Return the (x, y) coordinate for the center point of the cell that contains the specified text.  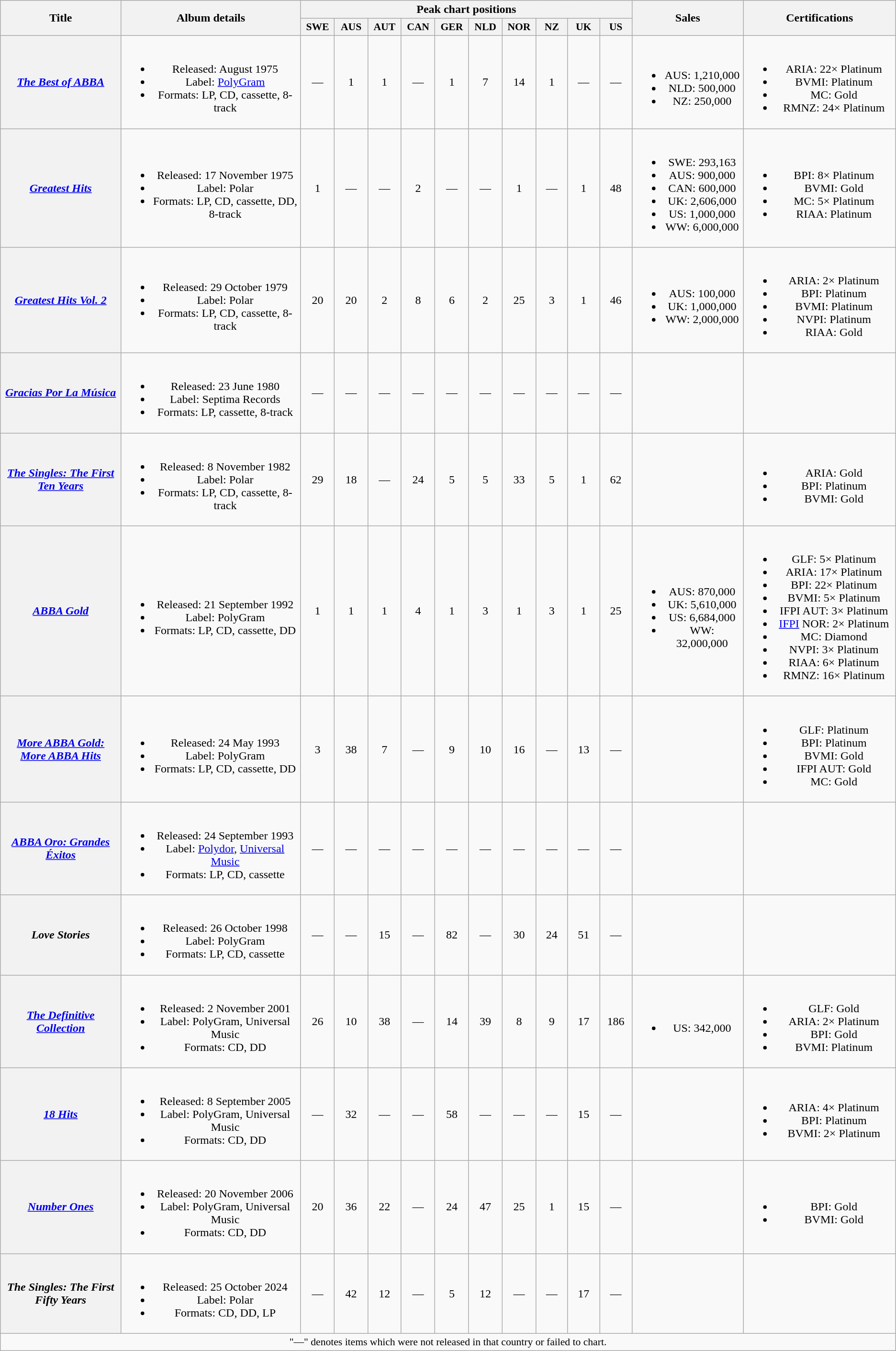
51 (584, 935)
Released: August 1975Label: PolyGramFormats: LP, CD, cassette, 8-track (211, 82)
Released: 23 June 1980Label: Septima RecordsFormats: LP, cassette, 8-track (211, 393)
Title (61, 18)
US (616, 27)
ARIA: GoldBPI: PlatinumBVMI: Gold (819, 480)
UK (584, 27)
18 Hits (61, 1114)
Released: 8 November 1982Label: PolarFormats: LP, CD, cassette, 8-track (211, 480)
Sales (687, 18)
39 (485, 1021)
BPI: 8× PlatinumBVMI: GoldMC: 5× PlatinumRIAA: Platinum (819, 188)
Released: 17 November 1975Label: PolarFormats: LP, CD, cassette, DD, 8-track (211, 188)
13 (584, 749)
46 (616, 301)
More ABBA Gold: More ABBA Hits (61, 749)
SWE (318, 27)
26 (318, 1021)
The Singles: The First Fifty Years (61, 1293)
Love Stories (61, 935)
The Singles: The First Ten Years (61, 480)
42 (351, 1293)
16 (519, 749)
186 (616, 1021)
Released: 25 October 2024Label: PolarFormats: CD, DD, LP (211, 1293)
29 (318, 480)
NZ (552, 27)
ARIA: 2× PlatinumBPI: PlatinumBVMI: PlatinumNVPI: PlatinumRIAA: Gold (819, 301)
AUS: 1,210,000NLD: 500,000NZ: 250,000 (687, 82)
Released: 20 November 2006Label: PolyGram, Universal MusicFormats: CD, DD (211, 1207)
48 (616, 188)
GER (452, 27)
18 (351, 480)
36 (351, 1207)
22 (384, 1207)
Certifications (819, 18)
Released: 8 September 2005Label: PolyGram, Universal MusicFormats: CD, DD (211, 1114)
The Best of ABBA (61, 82)
Gracias Por La Música (61, 393)
Released: 29 October 1979Label: PolarFormats: LP, CD, cassette, 8-track (211, 301)
4 (418, 611)
Released: 24 May 1993Label: PolyGramFormats: LP, CD, cassette, DD (211, 749)
AUS: 870,000UK: 5,610,000US: 6,684,000WW: 32,000,000 (687, 611)
6 (452, 301)
Album details (211, 18)
SWE: 293,163AUS: 900,000CAN: 600,000UK: 2,606,000US: 1,000,000WW: 6,000,000 (687, 188)
"—" denotes items which were not released in that country or failed to chart. (448, 1342)
30 (519, 935)
62 (616, 480)
AUS (351, 27)
GLF: PlatinumBPI: PlatinumBVMI: GoldIFPI AUT: GoldMC: Gold (819, 749)
32 (351, 1114)
ABBA Gold (61, 611)
ABBA Oro: Grandes Éxitos (61, 849)
Released: 2 November 2001Label: PolyGram, Universal MusicFormats: CD, DD (211, 1021)
Peak chart positions (466, 10)
BPI: GoldBVMI: Gold (819, 1207)
CAN (418, 27)
33 (519, 480)
ARIA: 4× PlatinumBPI: PlatinumBVMI: 2× Platinum (819, 1114)
AUS: 100,000UK: 1,000,000WW: 2,000,000 (687, 301)
Greatest Hits (61, 188)
Released: 26 October 1998Label: PolyGramFormats: LP, CD, cassette (211, 935)
82 (452, 935)
Released: 24 September 1993Label: Polydor, Universal MusicFormats: LP, CD, cassette (211, 849)
NOR (519, 27)
58 (452, 1114)
The Definitive Collection (61, 1021)
Released: 21 September 1992Label: PolyGramFormats: LP, CD, cassette, DD (211, 611)
Number Ones (61, 1207)
US: 342,000 (687, 1021)
AUT (384, 27)
Greatest Hits Vol. 2 (61, 301)
GLF: GoldARIA: 2× PlatinumBPI: GoldBVMI: Platinum (819, 1021)
47 (485, 1207)
NLD (485, 27)
ARIA: 22× PlatinumBVMI: PlatinumMC: GoldRMNZ: 24× Platinum (819, 82)
